Determine the (X, Y) coordinate at the center of the cell enclosing the given text.  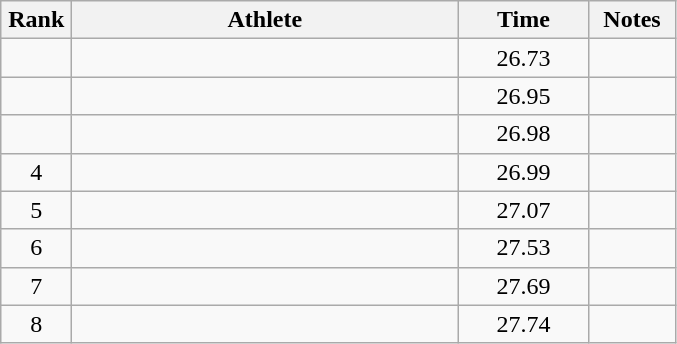
Notes (632, 20)
Athlete (265, 20)
27.53 (524, 248)
4 (36, 172)
26.99 (524, 172)
Time (524, 20)
26.95 (524, 96)
27.74 (524, 324)
7 (36, 286)
26.73 (524, 58)
27.07 (524, 210)
8 (36, 324)
6 (36, 248)
26.98 (524, 134)
27.69 (524, 286)
Rank (36, 20)
5 (36, 210)
